Extract the (x, y) coordinate from the center of the cell holding the provided text.  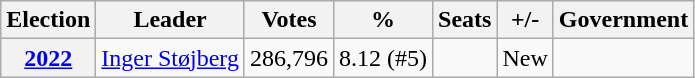
286,796 (288, 58)
8.12 (#5) (382, 58)
Inger Støjberg (170, 58)
Seats (465, 20)
Leader (170, 20)
% (382, 20)
New (525, 58)
Votes (288, 20)
2022 (48, 58)
+/- (525, 20)
Government (623, 20)
Election (48, 20)
